Detect which cell encompasses the target text, then output its (x, y) center coordinate. 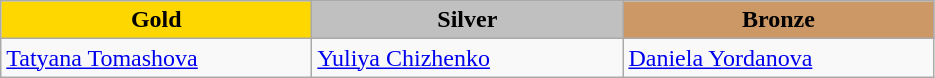
Silver (468, 20)
Daniela Yordanova (778, 58)
Gold (156, 20)
Tatyana Tomashova (156, 58)
Bronze (778, 20)
Yuliya Chizhenko (468, 58)
